For the text-containing cell, return its midpoint in (X, Y) coordinate format. 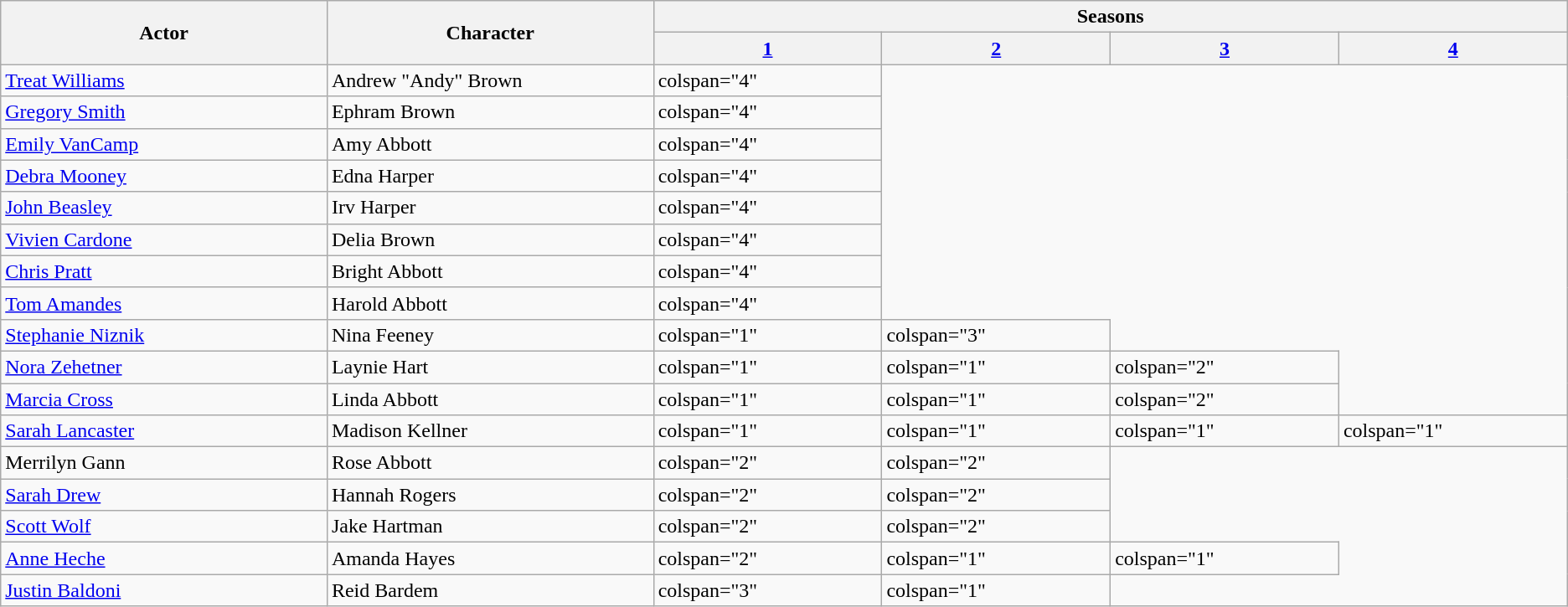
Treat Williams (164, 80)
Sarah Lancaster (164, 431)
Seasons (1111, 17)
Reid Bardem (490, 590)
Anne Heche (164, 558)
Stephanie Niznik (164, 335)
Amy Abbott (490, 144)
Edna Harper (490, 176)
Hannah Rogers (490, 495)
Character (490, 33)
Nina Feeney (490, 335)
Laynie Hart (490, 367)
Marcia Cross (164, 399)
Madison Kellner (490, 431)
Justin Baldoni (164, 590)
Chris Pratt (164, 271)
Bright Abbott (490, 271)
4 (1452, 49)
Harold Abbott (490, 303)
Gregory Smith (164, 112)
Merrilyn Gann (164, 463)
Sarah Drew (164, 495)
2 (997, 49)
Actor (164, 33)
1 (767, 49)
Emily VanCamp (164, 144)
Delia Brown (490, 239)
Vivien Cardone (164, 239)
John Beasley (164, 208)
Amanda Hayes (490, 558)
Ephram Brown (490, 112)
Scott Wolf (164, 527)
Tom Amandes (164, 303)
3 (1225, 49)
Rose Abbott (490, 463)
Nora Zehetner (164, 367)
Andrew "Andy" Brown (490, 80)
Debra Mooney (164, 176)
Jake Hartman (490, 527)
Linda Abbott (490, 399)
Irv Harper (490, 208)
